Return the [x, y] coordinate for the center point of the cell that contains the specified text.  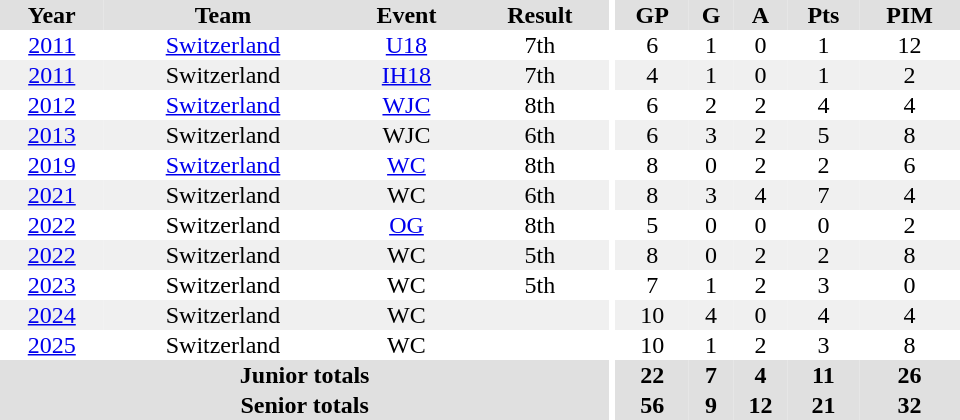
2013 [52, 135]
OG [406, 225]
GP [652, 15]
11 [824, 375]
56 [652, 405]
2024 [52, 315]
PIM [910, 15]
9 [711, 405]
2019 [52, 165]
26 [910, 375]
U18 [406, 45]
Senior totals [304, 405]
32 [910, 405]
2021 [52, 195]
A [760, 15]
21 [824, 405]
Year [52, 15]
2025 [52, 345]
Junior totals [304, 375]
22 [652, 375]
2023 [52, 285]
G [711, 15]
Event [406, 15]
Result [540, 15]
Team [224, 15]
Pts [824, 15]
IH18 [406, 75]
2012 [52, 105]
